Capture the cell that displays the provided text and extract its [x, y] central coordinate. 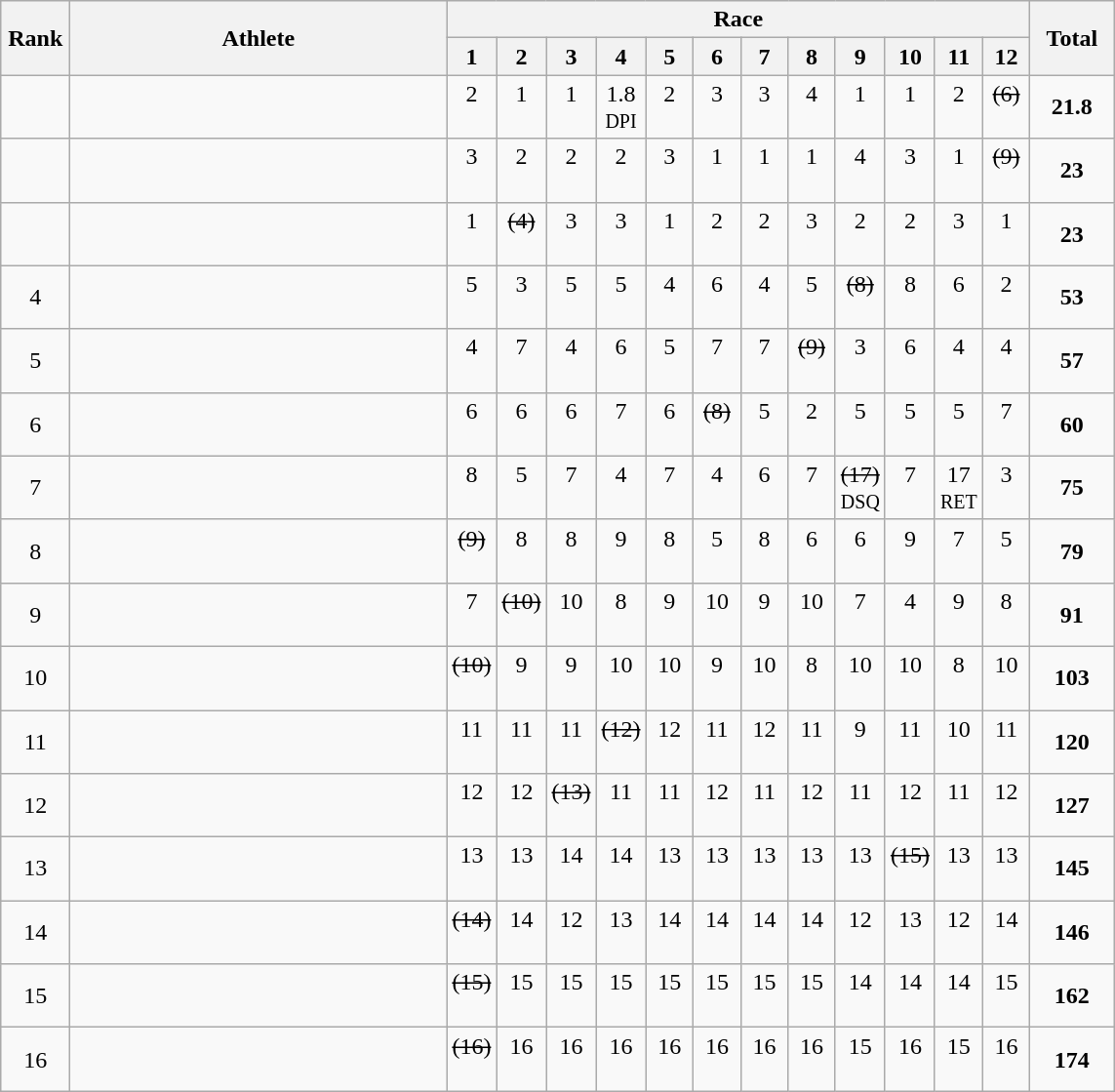
120 [1072, 742]
Athlete [259, 38]
57 [1072, 361]
(13) [572, 806]
91 [1072, 615]
21.8 [1072, 107]
146 [1072, 933]
(14) [472, 933]
174 [1072, 1060]
79 [1072, 550]
(17)DSQ [860, 488]
1.8DPI [620, 107]
(16) [472, 1060]
60 [1072, 424]
162 [1072, 995]
(4) [521, 234]
53 [1072, 297]
127 [1072, 806]
75 [1072, 488]
Race [738, 20]
Total [1072, 38]
17RET [958, 488]
145 [1072, 869]
Rank [35, 38]
(6) [1007, 107]
(12) [620, 742]
103 [1072, 677]
